Return (X, Y) of the center of cell containing provided text 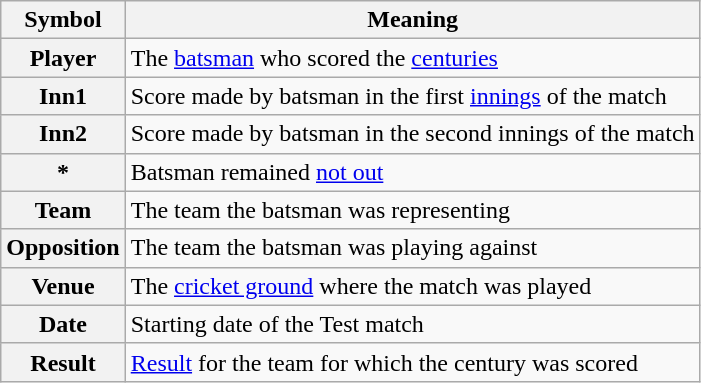
* (63, 172)
Symbol (63, 20)
Inn2 (63, 134)
Inn1 (63, 96)
The cricket ground where the match was played (412, 286)
Result for the team for which the century was scored (412, 362)
Result (63, 362)
Starting date of the Test match (412, 324)
Date (63, 324)
Meaning (412, 20)
Team (63, 210)
Score made by batsman in the second innings of the match (412, 134)
The batsman who scored the centuries (412, 58)
The team the batsman was representing (412, 210)
Opposition (63, 248)
The team the batsman was playing against (412, 248)
Venue (63, 286)
Batsman remained not out (412, 172)
Score made by batsman in the first innings of the match (412, 96)
Player (63, 58)
